Return the (X, Y) coordinate for the center point of the cell that contains the specified text.  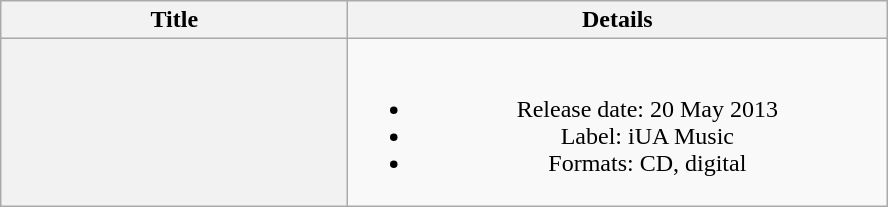
Title (174, 20)
Release date: 20 May 2013Label: iUA MusicFormats: CD, digital (618, 122)
Details (618, 20)
